Search for the cell housing the specified text and yield its [X, Y] center coordinate. 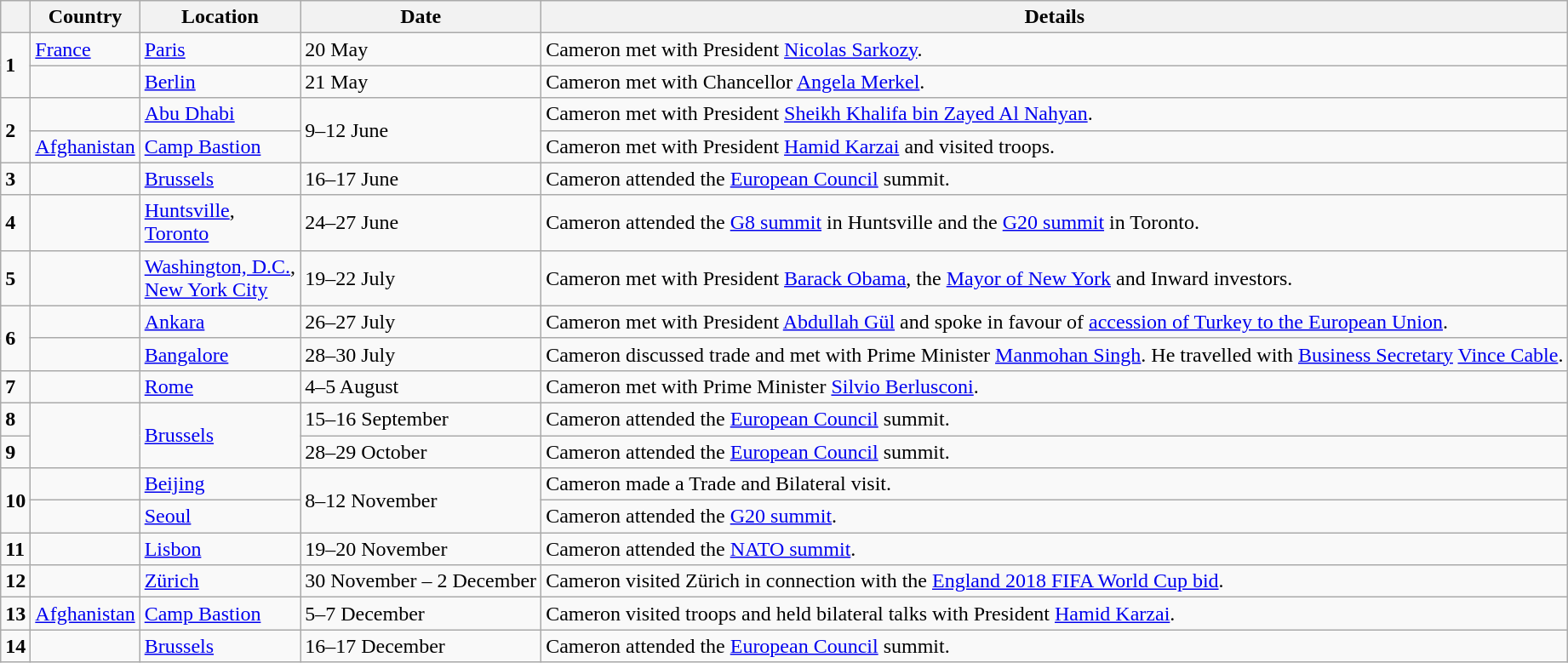
21 May [421, 82]
4 [15, 223]
Cameron met with President Nicolas Sarkozy. [1055, 49]
4–5 August [421, 386]
20 May [421, 49]
5–7 December [421, 614]
1 [15, 66]
Cameron met with Prime Minister Silvio Berlusconi. [1055, 386]
Cameron made a Trade and Bilateral visit. [1055, 484]
11 [15, 549]
Cameron discussed trade and met with Prime Minister Manmohan Singh. He travelled with Business Secretary Vince Cable. [1055, 354]
8 [15, 419]
Paris [220, 49]
Country [85, 17]
Cameron attended the G8 summit in Huntsville and the G20 summit in Toronto. [1055, 223]
30 November – 2 December [421, 581]
8–12 November [421, 500]
9–12 June [421, 130]
Cameron attended the NATO summit. [1055, 549]
19–20 November [421, 549]
Beijing [220, 484]
2 [15, 130]
6 [15, 338]
Cameron met with President Abdullah Gül and spoke in favour of accession of Turkey to the European Union. [1055, 322]
3 [15, 179]
16–17 June [421, 179]
28–30 July [421, 354]
Location [220, 17]
19–22 July [421, 277]
Cameron met with President Hamid Karzai and visited troops. [1055, 146]
Abu Dhabi [220, 114]
Berlin [220, 82]
Ankara [220, 322]
13 [15, 614]
Cameron visited Zürich in connection with the England 2018 FIFA World Cup bid. [1055, 581]
28–29 October [421, 452]
Cameron visited troops and held bilateral talks with President Hamid Karzai. [1055, 614]
Lisbon [220, 549]
Cameron met with President Barack Obama, the Mayor of New York and Inward investors. [1055, 277]
24–27 June [421, 223]
14 [15, 646]
Washington, D.C.,New York City [220, 277]
7 [15, 386]
Cameron met with President Sheikh Khalifa bin Zayed Al Nahyan. [1055, 114]
Huntsville,Toronto [220, 223]
26–27 July [421, 322]
12 [15, 581]
10 [15, 500]
Cameron attended the G20 summit. [1055, 517]
15–16 September [421, 419]
Date [421, 17]
Zürich [220, 581]
9 [15, 452]
5 [15, 277]
Rome [220, 386]
France [85, 49]
16–17 December [421, 646]
Details [1055, 17]
Bangalore [220, 354]
Cameron met with Chancellor Angela Merkel. [1055, 82]
Seoul [220, 517]
